Return (X, Y) of the center of cell containing provided text 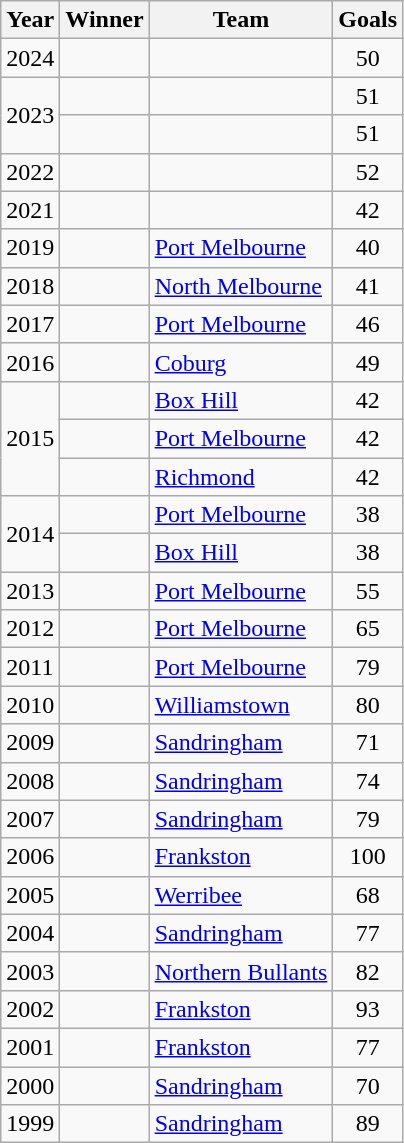
Williamstown (241, 705)
2023 (30, 115)
2024 (30, 58)
2007 (30, 819)
2014 (30, 534)
Richmond (241, 477)
49 (368, 362)
52 (368, 172)
2009 (30, 743)
89 (368, 1124)
2018 (30, 286)
40 (368, 248)
93 (368, 1009)
80 (368, 705)
North Melbourne (241, 286)
55 (368, 591)
Goals (368, 20)
100 (368, 857)
2002 (30, 1009)
2006 (30, 857)
46 (368, 324)
82 (368, 971)
74 (368, 781)
2016 (30, 362)
70 (368, 1085)
1999 (30, 1124)
2005 (30, 895)
2019 (30, 248)
Year (30, 20)
2015 (30, 438)
2022 (30, 172)
2008 (30, 781)
2000 (30, 1085)
2010 (30, 705)
41 (368, 286)
2001 (30, 1047)
2021 (30, 210)
Coburg (241, 362)
2003 (30, 971)
68 (368, 895)
71 (368, 743)
2004 (30, 933)
Northern Bullants (241, 971)
Team (241, 20)
2011 (30, 667)
50 (368, 58)
2013 (30, 591)
2012 (30, 629)
Winner (104, 20)
Werribee (241, 895)
65 (368, 629)
2017 (30, 324)
